Scan for the cell matching the given text and deliver its [X, Y] coordinate at center. 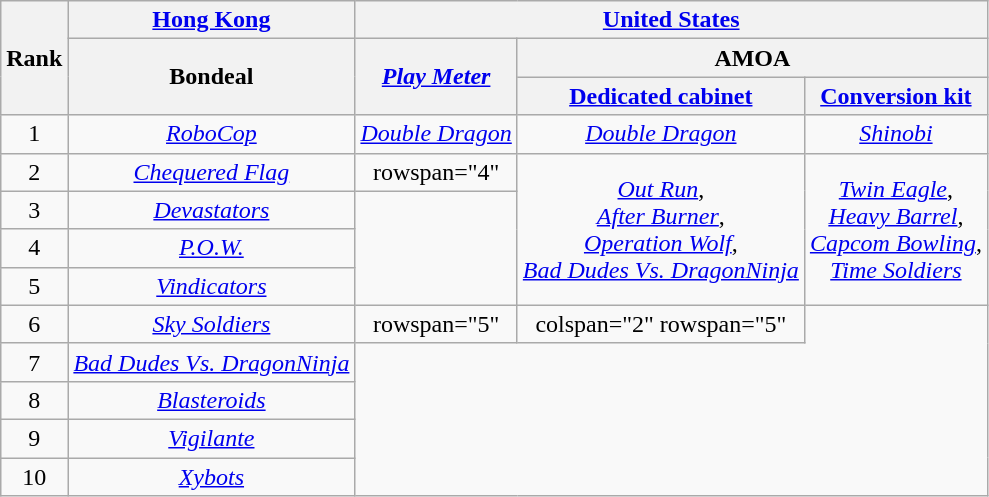
Sky Soldiers [212, 324]
7 [34, 362]
rowspan="4" [436, 172]
Conversion kit [896, 96]
Shinobi [896, 134]
2 [34, 172]
Chequered Flag [212, 172]
Xybots [212, 477]
Vigilante [212, 438]
Bondeal [212, 77]
5 [34, 286]
RoboCop [212, 134]
4 [34, 248]
Devastators [212, 210]
Bad Dudes Vs. DragonNinja [212, 362]
Hong Kong [212, 20]
3 [34, 210]
Twin Eagle, Heavy Barrel, Capcom Bowling, Time Soldiers [896, 229]
1 [34, 134]
rowspan="5" [436, 324]
8 [34, 400]
Rank [34, 58]
Vindicators [212, 286]
P.O.W. [212, 248]
Dedicated cabinet [660, 96]
United States [672, 20]
AMOA [752, 58]
10 [34, 477]
Play Meter [436, 77]
Blasteroids [212, 400]
Out Run, After Burner, Operation Wolf, Bad Dudes Vs. DragonNinja [660, 229]
9 [34, 438]
colspan="2" rowspan="5" [660, 324]
6 [34, 324]
